Return the (X, Y) coordinate for the center point of the cell that contains the specified text.  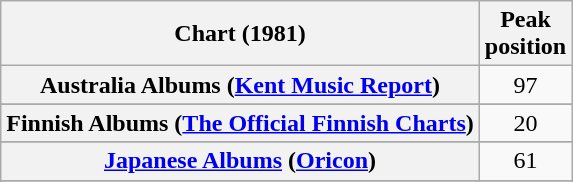
Finnish Albums (The Official Finnish Charts) (240, 123)
97 (525, 85)
61 (525, 161)
20 (525, 123)
Australia Albums (Kent Music Report) (240, 85)
Japanese Albums (Oricon) (240, 161)
Chart (1981) (240, 34)
Peakposition (525, 34)
